Capture the cell that displays the provided text and extract its [X, Y] central coordinate. 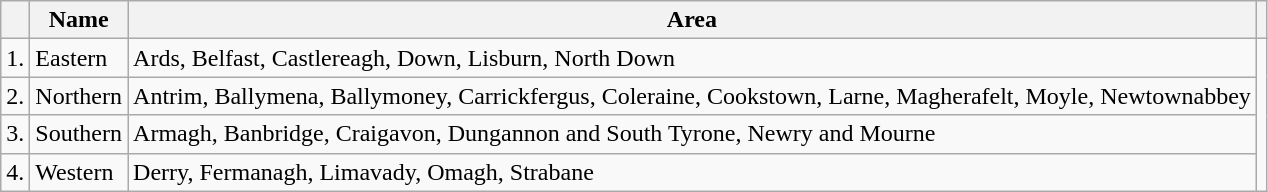
Name [79, 20]
Southern [79, 134]
1. [16, 58]
Armagh, Banbridge, Craigavon, Dungannon and South Tyrone, Newry and Mourne [692, 134]
2. [16, 96]
Ards, Belfast, Castlereagh, Down, Lisburn, North Down [692, 58]
Eastern [79, 58]
Area [692, 20]
4. [16, 172]
Western [79, 172]
Antrim, Ballymena, Ballymoney, Carrickfergus, Coleraine, Cookstown, Larne, Magherafelt, Moyle, Newtownabbey [692, 96]
Northern [79, 96]
3. [16, 134]
Derry, Fermanagh, Limavady, Omagh, Strabane [692, 172]
